For the text-containing cell, return its midpoint in (X, Y) coordinate format. 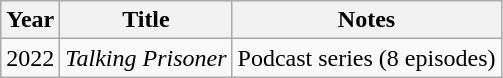
Talking Prisoner (146, 58)
2022 (30, 58)
Year (30, 20)
Podcast series (8 episodes) (366, 58)
Notes (366, 20)
Title (146, 20)
